Identify which cell holds the provided text, then report its (X, Y) central coordinate. 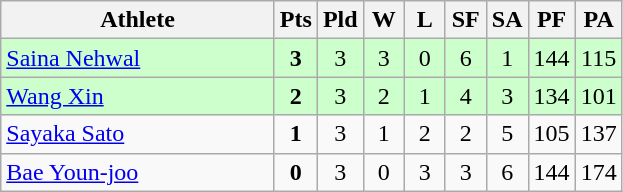
W (384, 20)
PF (552, 20)
Saina Nehwal (138, 58)
134 (552, 96)
Pts (296, 20)
174 (598, 172)
PA (598, 20)
Athlete (138, 20)
Pld (340, 20)
Bae Youn-joo (138, 172)
SF (466, 20)
101 (598, 96)
5 (507, 134)
Wang Xin (138, 96)
L (424, 20)
105 (552, 134)
SA (507, 20)
4 (466, 96)
137 (598, 134)
115 (598, 58)
Sayaka Sato (138, 134)
